Pinpoint the cell where the given text exists, returning its [X, Y] midpoint coordinate. 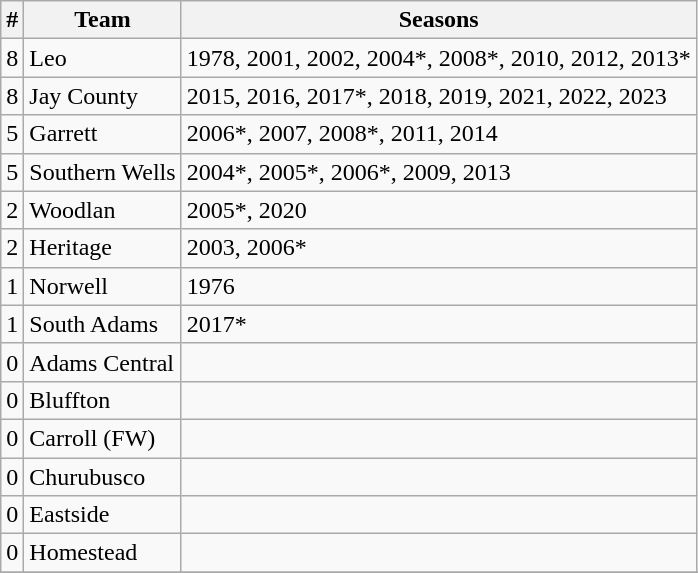
Jay County [102, 96]
Churubusco [102, 477]
2005*, 2020 [438, 210]
Bluffton [102, 400]
2015, 2016, 2017*, 2018, 2019, 2021, 2022, 2023 [438, 96]
2003, 2006* [438, 248]
2017* [438, 324]
Homestead [102, 553]
Team [102, 20]
# [12, 20]
Seasons [438, 20]
Woodlan [102, 210]
Carroll (FW) [102, 438]
Adams Central [102, 362]
2004*, 2005*, 2006*, 2009, 2013 [438, 172]
Garrett [102, 134]
Heritage [102, 248]
Norwell [102, 286]
1976 [438, 286]
2006*, 2007, 2008*, 2011, 2014 [438, 134]
Southern Wells [102, 172]
Eastside [102, 515]
Leo [102, 58]
South Adams [102, 324]
1978, 2001, 2002, 2004*, 2008*, 2010, 2012, 2013* [438, 58]
